From the cell containing the given text, extract its center point as [x, y] coordinate. 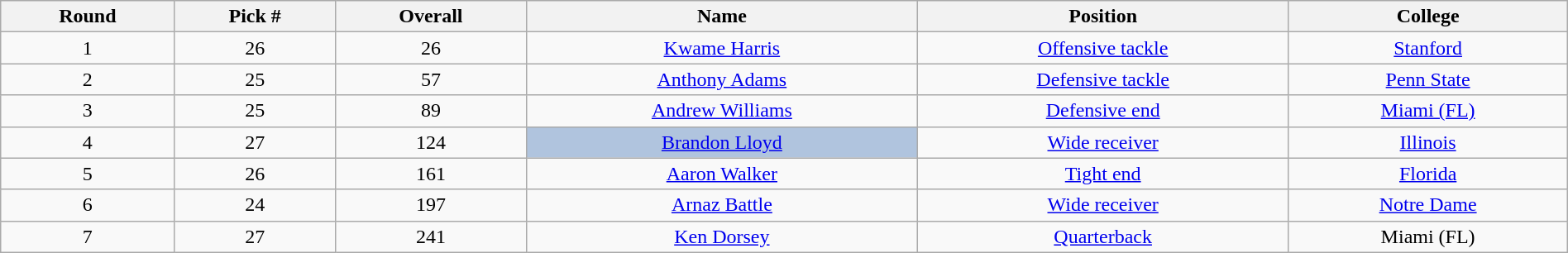
Aaron Walker [721, 174]
124 [430, 142]
Overall [430, 17]
89 [430, 111]
College [1427, 17]
Anthony Adams [721, 79]
7 [88, 236]
1 [88, 48]
Quarterback [1103, 236]
5 [88, 174]
2 [88, 79]
241 [430, 236]
Position [1103, 17]
Tight end [1103, 174]
Florida [1427, 174]
Name [721, 17]
6 [88, 205]
197 [430, 205]
Arnaz Battle [721, 205]
4 [88, 142]
Defensive tackle [1103, 79]
Illinois [1427, 142]
Round [88, 17]
Penn State [1427, 79]
Defensive end [1103, 111]
3 [88, 111]
Kwame Harris [721, 48]
Brandon Lloyd [721, 142]
Stanford [1427, 48]
57 [430, 79]
Notre Dame [1427, 205]
Pick # [255, 17]
24 [255, 205]
Andrew Williams [721, 111]
Ken Dorsey [721, 236]
161 [430, 174]
Offensive tackle [1103, 48]
